Capture the cell that displays the provided text and extract its (X, Y) central coordinate. 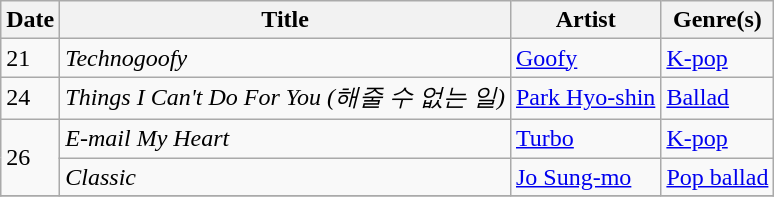
Jo Sung-mo (585, 177)
Classic (286, 177)
Technogoofy (286, 58)
Park Hyo-shin (585, 98)
Things I Can't Do For You (해줄 수 없는 일) (286, 98)
Pop ballad (718, 177)
21 (30, 58)
Title (286, 20)
Ballad (718, 98)
26 (30, 157)
Goofy (585, 58)
Artist (585, 20)
Genre(s) (718, 20)
24 (30, 98)
E-mail My Heart (286, 138)
Turbo (585, 138)
Date (30, 20)
